Return the (x, y) coordinate for the center point of the cell that contains the specified text.  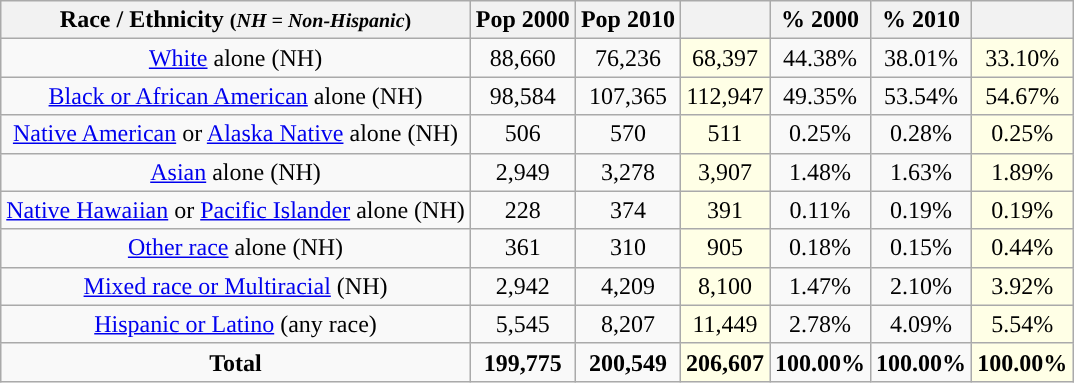
374 (628, 210)
Pop 2010 (628, 20)
33.10% (1022, 58)
1.63% (922, 172)
3.92% (1022, 286)
0.11% (820, 210)
0.15% (922, 248)
206,607 (724, 362)
53.54% (922, 96)
1.48% (820, 172)
Hispanic or Latino (any race) (236, 324)
570 (628, 134)
88,660 (522, 58)
3,907 (724, 172)
905 (724, 248)
% 2000 (820, 20)
Other race alone (NH) (236, 248)
3,278 (628, 172)
1.47% (820, 286)
2,949 (522, 172)
98,584 (522, 96)
112,947 (724, 96)
2.10% (922, 286)
Black or African American alone (NH) (236, 96)
199,775 (522, 362)
2.78% (820, 324)
76,236 (628, 58)
0.18% (820, 248)
38.01% (922, 58)
5,545 (522, 324)
Race / Ethnicity (NH = Non-Hispanic) (236, 20)
54.67% (1022, 96)
White alone (NH) (236, 58)
2,942 (522, 286)
0.44% (1022, 248)
5.54% (1022, 324)
4.09% (922, 324)
49.35% (820, 96)
Asian alone (NH) (236, 172)
511 (724, 134)
228 (522, 210)
11,449 (724, 324)
Total (236, 362)
1.89% (1022, 172)
506 (522, 134)
Native Hawaiian or Pacific Islander alone (NH) (236, 210)
% 2010 (922, 20)
200,549 (628, 362)
Pop 2000 (522, 20)
107,365 (628, 96)
8,207 (628, 324)
4,209 (628, 286)
68,397 (724, 58)
Native American or Alaska Native alone (NH) (236, 134)
391 (724, 210)
8,100 (724, 286)
44.38% (820, 58)
0.28% (922, 134)
310 (628, 248)
361 (522, 248)
Mixed race or Multiracial (NH) (236, 286)
